Detect which cell encompasses the target text, then output its [x, y] center coordinate. 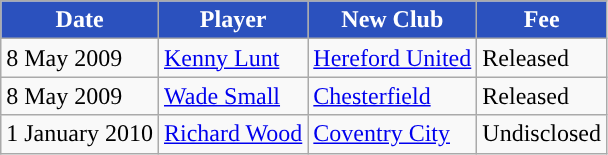
Coventry City [392, 134]
New Club [392, 20]
Player [232, 20]
Wade Small [232, 96]
Undisclosed [542, 134]
1 January 2010 [80, 134]
Hereford United [392, 58]
Richard Wood [232, 134]
Date [80, 20]
Fee [542, 20]
Kenny Lunt [232, 58]
Chesterfield [392, 96]
